Find where the given text appears and provide that cell's center as (X, Y) coordinate. 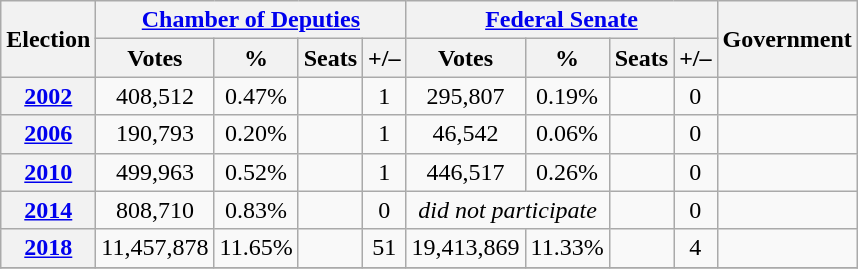
46,542 (466, 134)
0.47% (256, 96)
0.26% (567, 172)
2014 (48, 210)
808,710 (155, 210)
Government (787, 39)
51 (384, 248)
408,512 (155, 96)
11.33% (567, 248)
499,963 (155, 172)
11,457,878 (155, 248)
Federal Senate (562, 20)
2010 (48, 172)
Election (48, 39)
0.52% (256, 172)
2018 (48, 248)
0.19% (567, 96)
0.06% (567, 134)
4 (696, 248)
Chamber of Deputies (251, 20)
190,793 (155, 134)
0.20% (256, 134)
0.83% (256, 210)
2006 (48, 134)
2002 (48, 96)
295,807 (466, 96)
19,413,869 (466, 248)
446,517 (466, 172)
did not participate (508, 210)
11.65% (256, 248)
